Identify which cell holds the provided text, then report its [x, y] central coordinate. 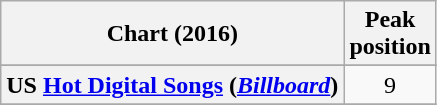
US Hot Digital Songs (Billboard) [172, 85]
9 [390, 85]
Peak position [390, 34]
Chart (2016) [172, 34]
